Provide the [X, Y] coordinate of the cell's center where the given text is located.  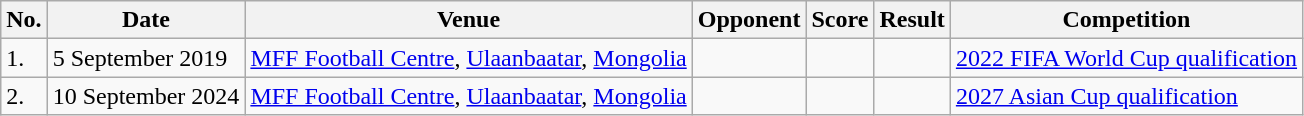
2022 FIFA World Cup qualification [1126, 58]
Date [146, 20]
Opponent [749, 20]
Competition [1126, 20]
1. [24, 58]
No. [24, 20]
Score [840, 20]
5 September 2019 [146, 58]
2. [24, 96]
2027 Asian Cup qualification [1126, 96]
Result [912, 20]
Venue [468, 20]
10 September 2024 [146, 96]
